Provide the (X, Y) coordinate of the cell's center where the given text is located.  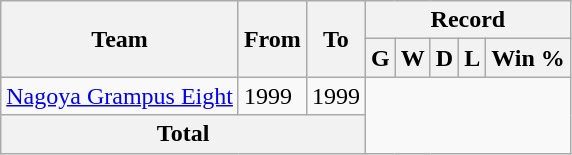
Nagoya Grampus Eight (120, 96)
Win % (528, 58)
Team (120, 39)
Record (468, 20)
From (272, 39)
To (336, 39)
W (412, 58)
L (472, 58)
Total (184, 134)
D (444, 58)
G (380, 58)
